Locate the cell with the specified text and output its [X, Y] center coordinate. 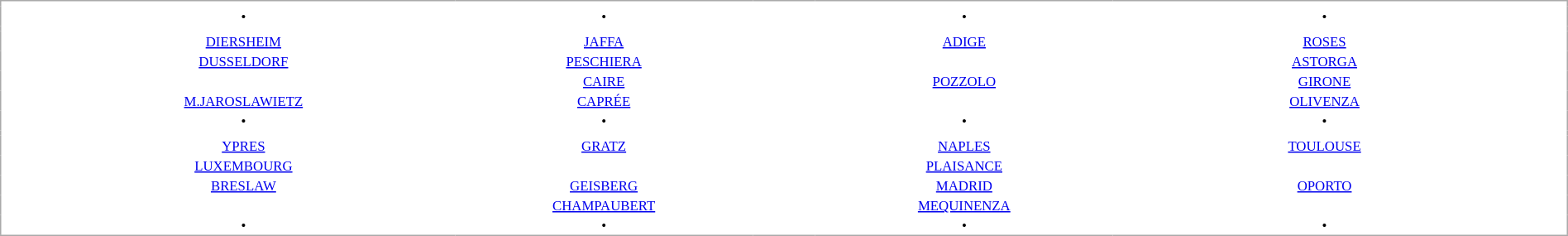
DUSSELDORF [243, 61]
ADIGE [964, 41]
GRATZ [604, 146]
ROSES [1325, 41]
PESCHIERA [604, 61]
YPRES [243, 146]
POZZOLO [964, 81]
NAPLES [964, 146]
GIRONE [1325, 81]
LUXEMBOURG [243, 166]
CHAMPAUBERT [604, 205]
MEQUINENZA [964, 205]
MADRID [964, 185]
ASTORGA [1325, 61]
OPORTO [1325, 185]
GEISBERG [604, 185]
CAPRÉE [604, 101]
PLAISANCE [964, 166]
BRESLAW [243, 185]
M.JAROSLAWIETZ [243, 101]
OLIVENZA [1325, 101]
JAFFA [604, 41]
TOULOUSE [1325, 146]
DIERSHEIM [243, 41]
CAIRE [604, 81]
